Output the [x, y] coordinate of the center of the cell containing the given text.  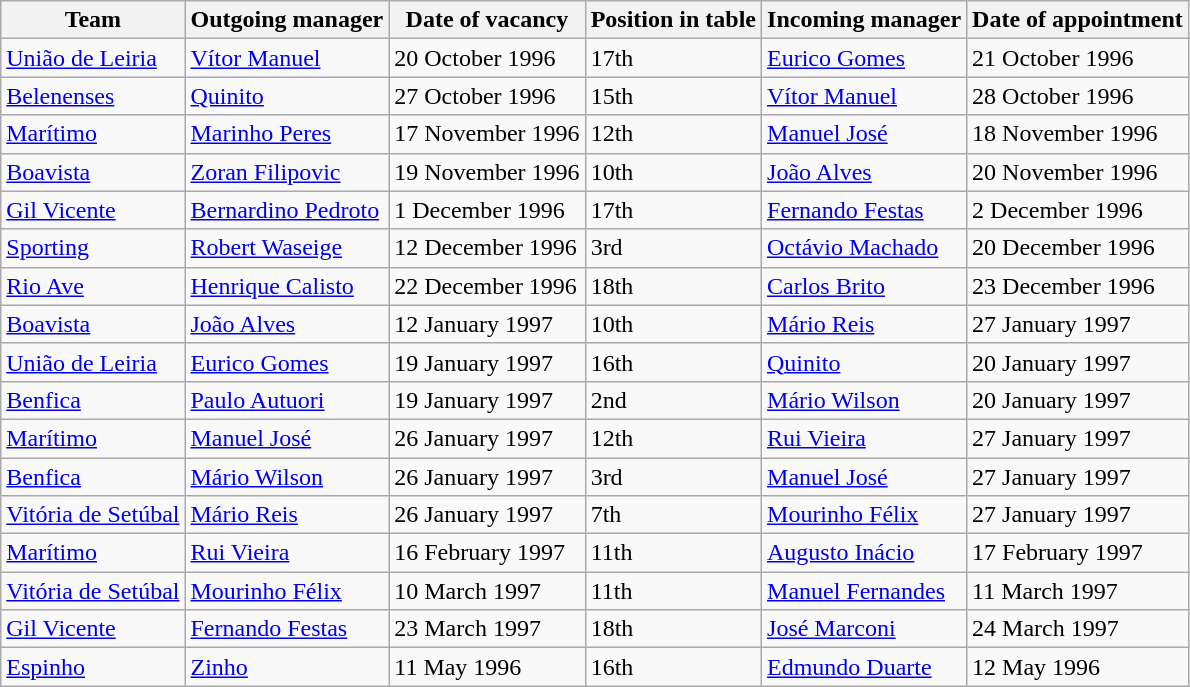
Outgoing manager [287, 20]
19 November 1996 [487, 172]
27 October 1996 [487, 96]
22 December 1996 [487, 286]
1 December 1996 [487, 210]
12 December 1996 [487, 248]
20 December 1996 [1078, 248]
23 March 1997 [487, 629]
Marinho Peres [287, 134]
2nd [673, 400]
Date of appointment [1078, 20]
17 February 1997 [1078, 553]
Robert Waseige [287, 248]
Bernardino Pedroto [287, 210]
José Marconi [864, 629]
16 February 1997 [487, 553]
Carlos Brito [864, 286]
Henrique Calisto [287, 286]
Paulo Autuori [287, 400]
Zinho [287, 667]
Incoming manager [864, 20]
Position in table [673, 20]
28 October 1996 [1078, 96]
2 December 1996 [1078, 210]
Team [93, 20]
Date of vacancy [487, 20]
10 March 1997 [487, 591]
21 October 1996 [1078, 58]
18 November 1996 [1078, 134]
23 December 1996 [1078, 286]
12 January 1997 [487, 324]
Augusto Inácio [864, 553]
Edmundo Duarte [864, 667]
11 May 1996 [487, 667]
15th [673, 96]
12 May 1996 [1078, 667]
Octávio Machado [864, 248]
7th [673, 515]
20 October 1996 [487, 58]
Manuel Fernandes [864, 591]
11 March 1997 [1078, 591]
Rio Ave [93, 286]
Zoran Filipovic [287, 172]
Sporting [93, 248]
24 March 1997 [1078, 629]
Espinho [93, 667]
Belenenses [93, 96]
17 November 1996 [487, 134]
20 November 1996 [1078, 172]
